Scan for the cell matching the given text and deliver its [x, y] coordinate at center. 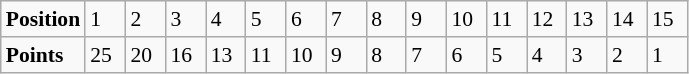
15 [667, 19]
20 [145, 55]
12 [547, 19]
25 [105, 55]
Position [43, 19]
14 [627, 19]
16 [185, 55]
Points [43, 55]
